Search for the cell housing the specified text and yield its [X, Y] center coordinate. 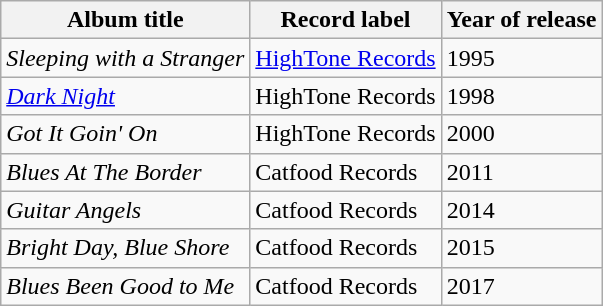
Got It Goin' On [126, 134]
Year of release [522, 20]
Sleeping with a Stranger [126, 58]
Guitar Angels [126, 210]
2017 [522, 286]
Record label [346, 20]
Blues At The Border [126, 172]
2015 [522, 248]
2014 [522, 210]
Bright Day, Blue Shore [126, 248]
Dark Night [126, 96]
Blues Been Good to Me [126, 286]
1998 [522, 96]
2000 [522, 134]
Album title [126, 20]
1995 [522, 58]
2011 [522, 172]
